Capture the cell that displays the provided text and extract its [x, y] central coordinate. 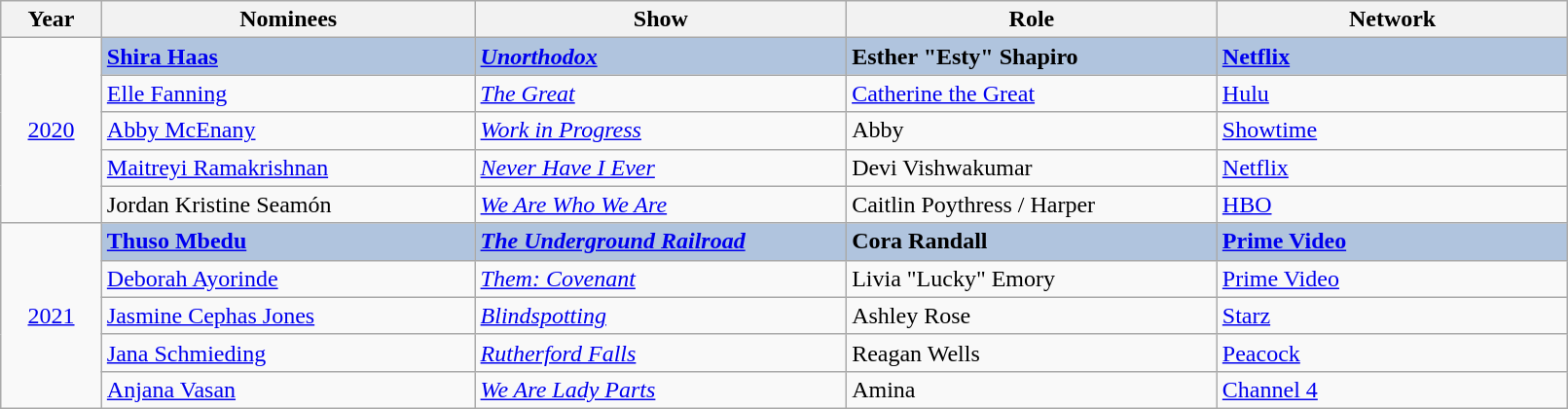
2021 [52, 316]
Devi Vishwakumar [1032, 167]
Ashley Rose [1032, 316]
Show [661, 19]
Abby [1032, 130]
Showtime [1392, 130]
Jana Schmieding [288, 353]
Hulu [1392, 93]
Role [1032, 19]
Shira Haas [288, 56]
HBO [1392, 204]
Caitlin Poythress / Harper [1032, 204]
Jordan Kristine Seamón [288, 204]
Anjana Vasan [288, 390]
Network [1392, 19]
Jasmine Cephas Jones [288, 316]
Rutherford Falls [661, 353]
Cora Randall [1032, 242]
We Are Lady Parts [661, 390]
Year [52, 19]
Catherine the Great [1032, 93]
Nominees [288, 19]
Peacock [1392, 353]
Maitreyi Ramakrishnan [288, 167]
Blindspotting [661, 316]
Reagan Wells [1032, 353]
The Underground Railroad [661, 242]
Starz [1392, 316]
Elle Fanning [288, 93]
Abby McEnany [288, 130]
Them: Covenant [661, 279]
Work in Progress [661, 130]
Deborah Ayorinde [288, 279]
Esther "Esty" Shapiro [1032, 56]
Channel 4 [1392, 390]
Never Have I Ever [661, 167]
Unorthodox [661, 56]
Amina [1032, 390]
2020 [52, 130]
The Great [661, 93]
We Are Who We Are [661, 204]
Thuso Mbedu [288, 242]
Livia "Lucky" Emory [1032, 279]
